Locate the cell with the specified text and output its (X, Y) center coordinate. 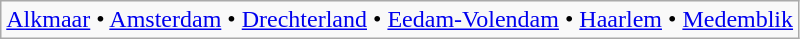
Alkmaar • Amsterdam • Drechterland • Eedam-Volendam • Haarlem • Medemblik (400, 20)
